Capture the cell that displays the provided text and extract its (x, y) central coordinate. 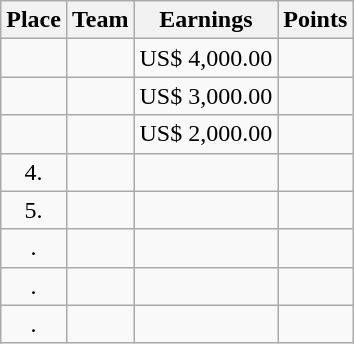
4. (34, 172)
Place (34, 20)
Team (100, 20)
US$ 3,000.00 (206, 96)
Earnings (206, 20)
5. (34, 210)
Points (316, 20)
US$ 2,000.00 (206, 134)
US$ 4,000.00 (206, 58)
